Return [X, Y] of the center of cell containing provided text 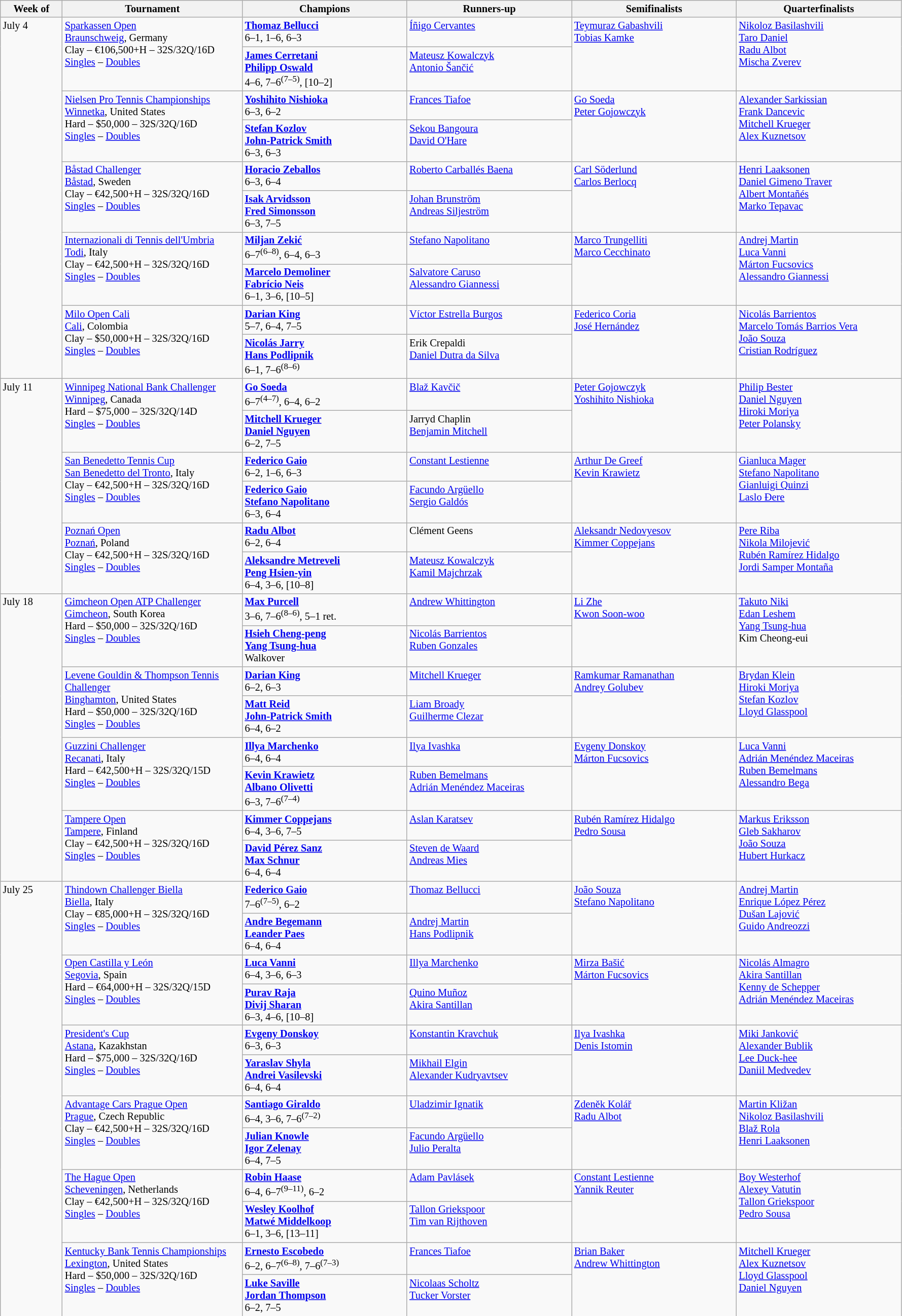
Nicolás Barrientos Ruben Gonzales [489, 646]
Takuto Niki Edan Leshem Yang Tsung-hua Kim Cheong-eui [819, 630]
Facundo Argüello Julio Peralta [489, 1149]
Adam Pavlásek [489, 1185]
Markus Eriksson Gleb Sakharov João Souza Hubert Hurkacz [819, 846]
Blaž Kavčič [489, 395]
Jarryd Chaplin Benjamin Mitchell [489, 431]
Boy Westerhof Alexey Vatutin Tallon Griekspoor Pedro Sousa [819, 1206]
Tournament [152, 9]
Radu Albot 6–2, 6–4 [325, 537]
Constant Lestienne Yannik Reuter [654, 1206]
Julian Knowle Igor Zelenay6–4, 7–5 [325, 1149]
Purav Raja Divij Sharan6–3, 4–6, [10–8] [325, 1005]
Yaraslav Shyla Andrei Vasilevski6–4, 6–4 [325, 1075]
Levene Gouldin & Thompson Tennis ChallengerBinghamton, United States Hard – $50,000 – 32S/32Q/16DSingles – Doubles [152, 702]
Nicolás Barrientos Marcelo Tomás Barrios Vera João Souza Cristian Rodríguez [819, 342]
Federico Gaio7–6(7–5), 6–2 [325, 898]
Mitchell Krueger Alex Kuznetsov Lloyd Glasspool Daniel Nguyen [819, 1279]
Stefan Kozlov John-Patrick Smith6–3, 6–3 [325, 140]
Miki Janković Alexander Bublik Lee Duck-hee Daniil Medvedev [819, 1060]
Stefano Napolitano [489, 247]
Kevin Krawietz Albano Olivetti 6–3, 7–6(7–4) [325, 788]
Evgeny Donskoy 6–3, 6–3 [325, 1040]
Mitchell Krueger Daniel Nguyen6–2, 7–5 [325, 431]
João Souza Stefano Napolitano [654, 918]
Thindown Challenger BiellaBiella, Italy Clay – €85,000+H – 32S/32Q/16DSingles – Doubles [152, 918]
Wesley Koolhof Matwé Middelkoop6–1, 3–6, [13–11] [325, 1222]
Henri Laaksonen Daniel Gimeno Traver Albert Montañés Marko Tepavac [819, 197]
Víctor Estrella Burgos [489, 320]
Robin Haase6–4, 6–7(9–11), 6–2 [325, 1185]
Andrej Martin Hans Podlipnik [489, 934]
Marco Trungelliti Marco Cecchinato [654, 269]
Aleksandre Metreveli Peng Hsien-yin6–4, 3–6, [10–8] [325, 573]
Facundo Argüello Sergio Galdós [489, 502]
Erik Crepaldi Daniel Dutra da Silva [489, 357]
Hsieh Cheng-peng Yang Tsung-huaWalkover [325, 646]
Aslan Karatsev [489, 825]
Aleksandr Nedovyesov Kimmer Coppejans [654, 558]
Alexander Sarkissian Frank Dancevic Mitchell Krueger Alex Kuznetsov [819, 126]
Gianluca Mager Stefano Napolitano Gianluigi Quinzi Laslo Đere [819, 487]
Open Castilla y LeónSegovia, Spain Hard – €64,000+H – 32S/32Q/15DSingles – Doubles [152, 990]
Thomaz Bellucci6–1, 1–6, 6–3 [325, 32]
Kimmer Coppejans 6–4, 3–6, 7–5 [325, 825]
The Hague OpenScheveningen, Netherlands Clay – €42,500+H – 32S/32Q/16DSingles – Doubles [152, 1206]
Roberto Carballés Baena [489, 176]
Philip Bester Daniel Nguyen Hiroki Moriya Peter Polansky [819, 415]
Max Purcell 3–6, 7–6(8–6), 5–1 ret. [325, 610]
Andrej Martin Enrique López Pérez Dušan Lajović Guido Andreozzi [819, 918]
Ruben Bemelmans Adrián Menéndez Maceiras [489, 788]
Steven de Waard Andreas Mies [489, 861]
Poznań OpenPoznań, Poland Clay – €42,500+H – 32S/32Q/16DSingles – Doubles [152, 558]
Luca Vanni Adrián Menéndez Maceiras Ruben Bemelmans Alessandro Bega [819, 774]
Darian King6–2, 6–3 [325, 681]
Martin Kližan Nikoloz Basilashvili Blaž Rola Henri Laaksonen [819, 1133]
Andrej Martin Luca Vanni Márton Fucsovics Alessandro Giannessi [819, 269]
Week of [31, 9]
Nicolaas Scholtz Tucker Vorster [489, 1295]
Båstad ChallengerBåstad, Sweden Clay – €42,500+H – 32S/32Q/16DSingles – Doubles [152, 197]
Federico Gaio Stefano Napolitano6–3, 6–4 [325, 502]
Horacio Zeballos 6–3, 6–4 [325, 176]
Salvatore Caruso Alessandro Giannessi [489, 284]
Kentucky Bank Tennis ChampionshipsLexington, United States Hard – $50,000 – 32S/32Q/16DSingles – Doubles [152, 1279]
Go Soeda Peter Gojowczyk [654, 126]
Brydan Klein Hiroki Moriya Stefan Kozlov Lloyd Glasspool [819, 702]
Luke Saville Jordan Thompson6–2, 7–5 [325, 1295]
Illya Marchenko 6–4, 6–4 [325, 752]
Johan Brunström Andreas Siljeström [489, 211]
Ramkumar Ramanathan Andrey Golubev [654, 702]
Yoshihito Nishioka6–3, 6–2 [325, 105]
Rubén Ramírez Hidalgo Pedro Sousa [654, 846]
Íñigo Cervantes [489, 32]
Ilya Ivashka [489, 752]
Li Zhe Kwon Soon-woo [654, 630]
Mitchell Krueger [489, 681]
Gimcheon Open ATP ChallengerGimcheon, South Korea Hard – $50,000 – 32S/32Q/16DSingles – Doubles [152, 630]
Mirza Bašić Márton Fucsovics [654, 990]
Runners-up [489, 9]
Winnipeg National Bank ChallengerWinnipeg, Canada Hard – $75,000 – 32S/32Q/14DSingles – Doubles [152, 415]
Mikhail Elgin Alexander Kudryavtsev [489, 1075]
Isak Arvidsson Fred Simonsson6–3, 7–5 [325, 211]
Miljan Zekić6–7(6–8), 6–4, 6–3 [325, 247]
Andrew Whittington [489, 610]
James Cerretani Philipp Oswald4–6, 7–6(7–5), [10–2] [325, 69]
Darian King5–7, 6–4, 7–5 [325, 320]
Mateusz Kowalczyk Antonio Šančić [489, 69]
Zdeněk Kolář Radu Albot [654, 1133]
Advantage Cars Prague OpenPrague, Czech Republic Clay – €42,500+H – 32S/32Q/16DSingles – Doubles [152, 1133]
Champions [325, 9]
Marcelo Demoliner Fabrício Neis6–1, 3–6, [10–5] [325, 284]
Tallon Griekspoor Tim van Rijthoven [489, 1222]
President's CupAstana, Kazakhstan Hard – $75,000 – 32S/32Q/16DSingles – Doubles [152, 1060]
Federico Coria José Hernández [654, 342]
Milo Open CaliCali, Colombia Clay – $50,000+H – 32S/32Q/16DSingles – Doubles [152, 342]
Clément Geens [489, 537]
Quarterfinalists [819, 9]
Teymuraz Gabashvili Tobias Kamke [654, 54]
Peter Gojowczyk Yoshihito Nishioka [654, 415]
Santiago Giraldo6–4, 3–6, 7–6(7–2) [325, 1112]
July 25 [31, 1098]
Konstantin Kravchuk [489, 1040]
Constant Lestienne [489, 467]
Andre Begemann Leander Paes6–4, 6–4 [325, 934]
July 4 [31, 198]
Ernesto Escobedo6–2, 6–7(6–8), 7–6(7–3) [325, 1259]
Pere Riba Nikola Milojević Rubén Ramírez Hidalgo Jordi Samper Montaña [819, 558]
Luca Vanni6–4, 3–6, 6–3 [325, 969]
Internazionali di Tennis dell'UmbriaTodi, Italy Clay – €42,500+H – 32S/32Q/16DSingles – Doubles [152, 269]
Brian Baker Andrew Whittington [654, 1279]
Federico Gaio6–2, 1–6, 6–3 [325, 467]
Matt Reid John-Patrick Smith6–4, 6–2 [325, 717]
Thomaz Bellucci [489, 898]
Nicolás Jarry Hans Podlipnik6–1, 7–6(8–6) [325, 357]
Nicolás Almagro Akira Santillan Kenny de Schepper Adrián Menéndez Maceiras [819, 990]
Evgeny Donskoy Márton Fucsovics [654, 774]
Nikoloz Basilashvili Taro Daniel Radu Albot Mischa Zverev [819, 54]
Uladzimir Ignatik [489, 1112]
Guzzini ChallengerRecanati, Italy Hard – €42,500+H – 32S/32Q/15DSingles – Doubles [152, 774]
Semifinalists [654, 9]
Ilya Ivashka Denis Istomin [654, 1060]
Illya Marchenko [489, 969]
July 11 [31, 486]
Sekou Bangoura David O'Hare [489, 140]
San Benedetto Tennis CupSan Benedetto del Tronto, Italy Clay – €42,500+H – 32S/32Q/16DSingles – Doubles [152, 487]
Quino Muñoz Akira Santillan [489, 1005]
David Pérez Sanz Max Schnur 6–4, 6–4 [325, 861]
Nielsen Pro Tennis ChampionshipsWinnetka, United States Hard – $50,000 – 32S/32Q/16DSingles – Doubles [152, 126]
Mateusz Kowalczyk Kamil Majchrzak [489, 573]
Tampere OpenTampere, Finland Clay – €42,500+H – 32S/32Q/16DSingles – Doubles [152, 846]
July 18 [31, 737]
Liam Broady Guilherme Clezar [489, 717]
Sparkassen OpenBraunschweig, Germany Clay – €106,500+H – 32S/32Q/16DSingles – Doubles [152, 54]
Go Soeda6–7(4–7), 6–4, 6–2 [325, 395]
Carl Söderlund Carlos Berlocq [654, 197]
Arthur De Greef Kevin Krawietz [654, 487]
